Search for the cell housing the specified text and yield its [X, Y] center coordinate. 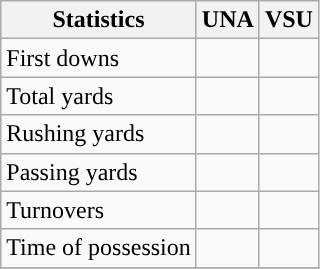
First downs [99, 58]
Passing yards [99, 172]
UNA [228, 20]
VSU [288, 20]
Turnovers [99, 210]
Total yards [99, 96]
Statistics [99, 20]
Rushing yards [99, 134]
Time of possession [99, 248]
